Find where the given text appears and provide that cell's center as [x, y] coordinate. 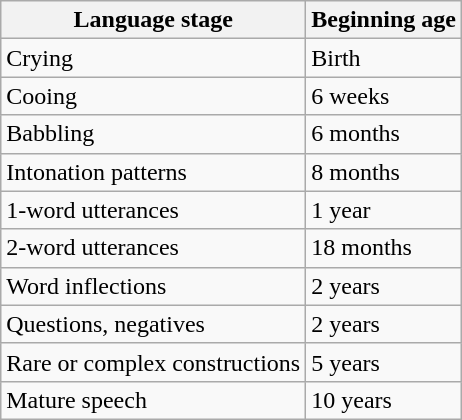
5 years [384, 362]
Rare or complex constructions [154, 362]
Cooing [154, 96]
10 years [384, 400]
Intonation patterns [154, 172]
2-word utterances [154, 248]
1 year [384, 210]
Word inflections [154, 286]
18 months [384, 248]
6 months [384, 134]
Birth [384, 58]
Babbling [154, 134]
Crying [154, 58]
Beginning age [384, 20]
1-word utterances [154, 210]
8 months [384, 172]
Mature speech [154, 400]
Language stage [154, 20]
6 weeks [384, 96]
Questions, negatives [154, 324]
